Capture the cell that displays the provided text and extract its (X, Y) central coordinate. 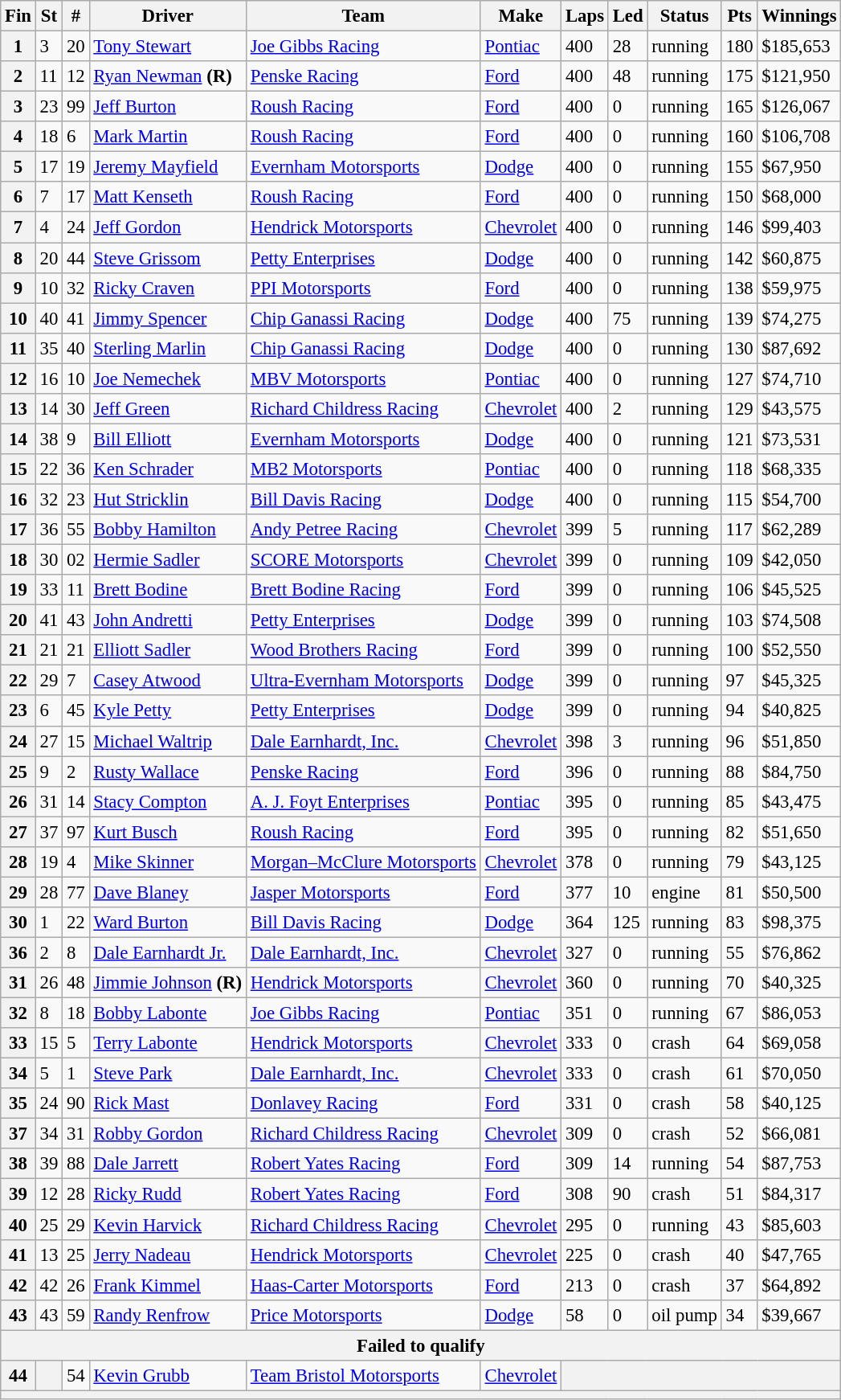
117 (739, 530)
Jimmie Johnson (R) (167, 983)
$98,375 (799, 923)
$68,335 (799, 469)
121 (739, 439)
$54,700 (799, 499)
$67,950 (799, 167)
64 (739, 1043)
Bill Elliott (167, 439)
Brett Bodine Racing (363, 590)
Terry Labonte (167, 1043)
155 (739, 167)
$39,667 (799, 1315)
Steve Grissom (167, 258)
Ken Schrader (167, 469)
02 (76, 560)
$106,708 (799, 137)
Pts (739, 16)
331 (585, 1103)
$69,058 (799, 1043)
Mark Martin (167, 137)
$40,325 (799, 983)
$185,653 (799, 47)
$87,692 (799, 348)
125 (628, 923)
Make (521, 16)
79 (739, 862)
Stacy Compton (167, 801)
81 (739, 892)
45 (76, 711)
$86,053 (799, 1013)
Mike Skinner (167, 862)
oil pump (684, 1315)
327 (585, 952)
# (76, 16)
165 (739, 107)
$51,850 (799, 741)
$84,317 (799, 1194)
378 (585, 862)
Kurt Busch (167, 832)
180 (739, 47)
51 (739, 1194)
$43,475 (799, 801)
364 (585, 923)
Dale Earnhardt Jr. (167, 952)
99 (76, 107)
377 (585, 892)
Tony Stewart (167, 47)
John Andretti (167, 620)
Sterling Marlin (167, 348)
$45,325 (799, 681)
MBV Motorsports (363, 379)
129 (739, 409)
175 (739, 76)
St (48, 16)
70 (739, 983)
$40,125 (799, 1103)
Status (684, 16)
Hut Stricklin (167, 499)
$62,289 (799, 530)
$121,950 (799, 76)
Robby Gordon (167, 1134)
Brett Bodine (167, 590)
Fin (18, 16)
$70,050 (799, 1074)
351 (585, 1013)
engine (684, 892)
61 (739, 1074)
$45,525 (799, 590)
360 (585, 983)
75 (628, 318)
Kevin Grubb (167, 1376)
Team (363, 16)
77 (76, 892)
$76,862 (799, 952)
$68,000 (799, 197)
94 (739, 711)
225 (585, 1255)
Laps (585, 16)
$74,275 (799, 318)
$59,975 (799, 288)
308 (585, 1194)
213 (585, 1285)
$66,081 (799, 1134)
146 (739, 227)
127 (739, 379)
Bobby Labonte (167, 1013)
Elliott Sadler (167, 650)
Jeff Gordon (167, 227)
Price Motorsports (363, 1315)
Donlavey Racing (363, 1103)
Frank Kimmel (167, 1285)
398 (585, 741)
150 (739, 197)
Ward Burton (167, 923)
Driver (167, 16)
Jeremy Mayfield (167, 167)
59 (76, 1315)
Haas-Carter Motorsports (363, 1285)
$52,550 (799, 650)
142 (739, 258)
Jeff Green (167, 409)
Hermie Sadler (167, 560)
$85,603 (799, 1225)
Rick Mast (167, 1103)
82 (739, 832)
Bobby Hamilton (167, 530)
$99,403 (799, 227)
Andy Petree Racing (363, 530)
PPI Motorsports (363, 288)
100 (739, 650)
$126,067 (799, 107)
Dave Blaney (167, 892)
SCORE Motorsports (363, 560)
Morgan–McClure Motorsports (363, 862)
67 (739, 1013)
$74,508 (799, 620)
MB2 Motorsports (363, 469)
$47,765 (799, 1255)
Rusty Wallace (167, 772)
Matt Kenseth (167, 197)
$43,575 (799, 409)
Dale Jarrett (167, 1165)
109 (739, 560)
Ryan Newman (R) (167, 76)
Jasper Motorsports (363, 892)
$42,050 (799, 560)
$51,650 (799, 832)
115 (739, 499)
138 (739, 288)
Ricky Craven (167, 288)
160 (739, 137)
$60,875 (799, 258)
Led (628, 16)
Steve Park (167, 1074)
Randy Renfrow (167, 1315)
Kyle Petty (167, 711)
139 (739, 318)
396 (585, 772)
118 (739, 469)
A. J. Foyt Enterprises (363, 801)
$43,125 (799, 862)
Wood Brothers Racing (363, 650)
$87,753 (799, 1165)
Casey Atwood (167, 681)
130 (739, 348)
$84,750 (799, 772)
Jimmy Spencer (167, 318)
295 (585, 1225)
Team Bristol Motorsports (363, 1376)
106 (739, 590)
Ricky Rudd (167, 1194)
Kevin Harvick (167, 1225)
Jeff Burton (167, 107)
Winnings (799, 16)
Joe Nemechek (167, 379)
Failed to qualify (421, 1345)
Michael Waltrip (167, 741)
Jerry Nadeau (167, 1255)
$50,500 (799, 892)
$74,710 (799, 379)
$40,825 (799, 711)
83 (739, 923)
96 (739, 741)
103 (739, 620)
$64,892 (799, 1285)
52 (739, 1134)
$73,531 (799, 439)
85 (739, 801)
Ultra-Evernham Motorsports (363, 681)
